Search for the cell housing the specified text and yield its [X, Y] center coordinate. 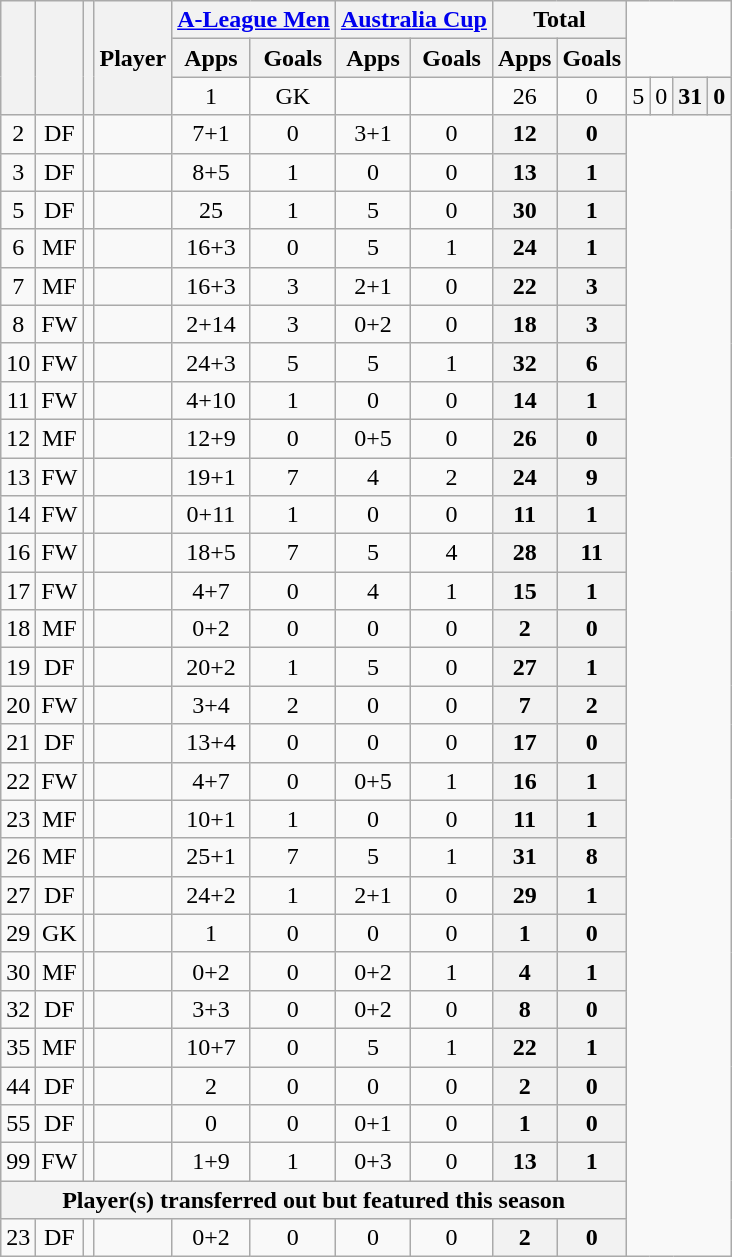
18+5 [212, 553]
9 [592, 477]
35 [18, 1047]
3+3 [212, 1009]
7+1 [212, 134]
3+4 [212, 705]
Total [559, 20]
Australia Cup [414, 20]
25 [212, 210]
Player [133, 58]
24+3 [212, 362]
10 [18, 362]
19 [18, 667]
21 [18, 743]
44 [18, 1085]
55 [18, 1124]
15 [524, 591]
3+1 [372, 134]
0+11 [212, 515]
0+3 [372, 1162]
A-League Men [254, 20]
2+14 [212, 324]
20 [18, 705]
20+2 [212, 667]
19+1 [212, 477]
28 [524, 553]
Player(s) transferred out but featured this season [314, 1200]
25+1 [212, 857]
12+9 [212, 438]
13+4 [212, 743]
1+9 [212, 1162]
10+1 [212, 819]
0+1 [372, 1124]
4+10 [212, 400]
99 [18, 1162]
10+7 [212, 1047]
8+5 [212, 172]
24+2 [212, 895]
